Pinpoint the cell where the given text exists, returning its [x, y] midpoint coordinate. 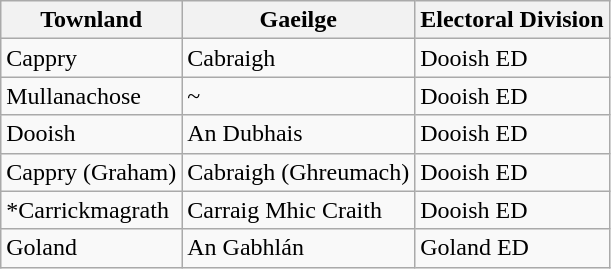
Mullanachose [92, 96]
Cabraigh [298, 58]
*Carrickmagrath [92, 210]
Cappry (Graham) [92, 172]
An Gabhlán [298, 248]
~ [298, 96]
Dooish [92, 134]
Electoral Division [512, 20]
Gaeilge [298, 20]
Carraig Mhic Craith [298, 210]
Goland [92, 248]
An Dubhais [298, 134]
Goland ED [512, 248]
Cappry [92, 58]
Cabraigh (Ghreumach) [298, 172]
Townland [92, 20]
